Extract the (X, Y) coordinate from the center of the cell holding the provided text.  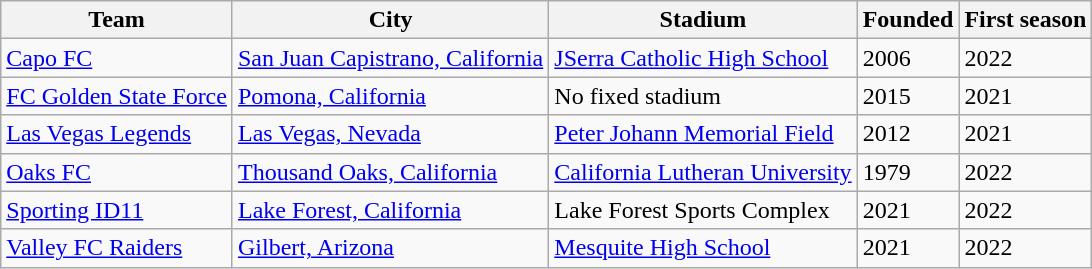
City (390, 20)
Team (117, 20)
California Lutheran University (703, 172)
Founded (908, 20)
Peter Johann Memorial Field (703, 134)
Gilbert, Arizona (390, 248)
Capo FC (117, 58)
Las Vegas, Nevada (390, 134)
2012 (908, 134)
2015 (908, 96)
No fixed stadium (703, 96)
Stadium (703, 20)
2006 (908, 58)
Thousand Oaks, California (390, 172)
FC Golden State Force (117, 96)
Valley FC Raiders (117, 248)
Mesquite High School (703, 248)
JSerra Catholic High School (703, 58)
San Juan Capistrano, California (390, 58)
First season (1026, 20)
Pomona, California (390, 96)
Oaks FC (117, 172)
Sporting ID11 (117, 210)
1979 (908, 172)
Las Vegas Legends (117, 134)
Lake Forest, California (390, 210)
Lake Forest Sports Complex (703, 210)
